Detect which cell encompasses the target text, then output its [x, y] center coordinate. 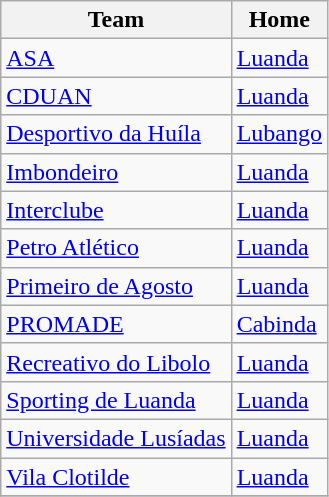
Sporting de Luanda [116, 400]
Lubango [279, 134]
Petro Atlético [116, 248]
Team [116, 20]
Universidade Lusíadas [116, 438]
Imbondeiro [116, 172]
PROMADE [116, 324]
Home [279, 20]
ASA [116, 58]
Primeiro de Agosto [116, 286]
CDUAN [116, 96]
Desportivo da Huíla [116, 134]
Recreativo do Libolo [116, 362]
Interclube [116, 210]
Vila Clotilde [116, 477]
Cabinda [279, 324]
